From the cell containing the given text, extract its center point as (X, Y) coordinate. 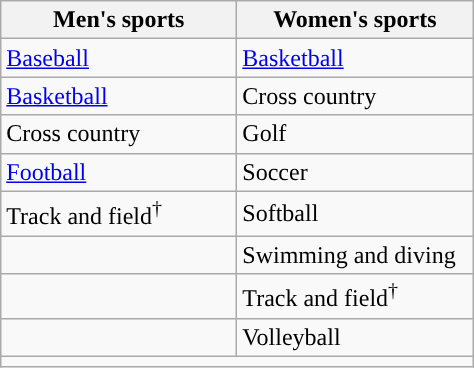
Football (119, 172)
Women's sports (355, 20)
Swimming and diving (355, 255)
Golf (355, 134)
Soccer (355, 172)
Baseball (119, 58)
Softball (355, 214)
Men's sports (119, 20)
Volleyball (355, 337)
